Extract the (X, Y) coordinate from the center of the cell holding the provided text.  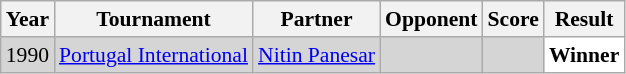
Opponent (432, 19)
Result (584, 19)
Partner (316, 19)
1990 (28, 55)
Portugal International (154, 55)
Tournament (154, 19)
Score (514, 19)
Year (28, 19)
Nitin Panesar (316, 55)
Winner (584, 55)
